From the cell containing the given text, extract its center point as [X, Y] coordinate. 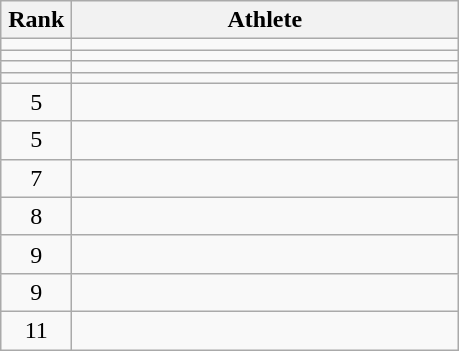
8 [36, 216]
11 [36, 330]
Athlete [265, 20]
Rank [36, 20]
7 [36, 178]
